Return [X, Y] of the center of cell containing provided text 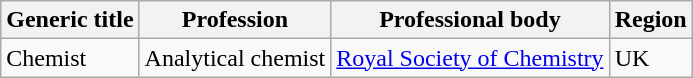
Region [650, 20]
Chemist [70, 58]
UK [650, 58]
Professional body [470, 20]
Royal Society of Chemistry [470, 58]
Profession [235, 20]
Generic title [70, 20]
Analytical chemist [235, 58]
